Locate the cell with the specified text and output its [X, Y] center coordinate. 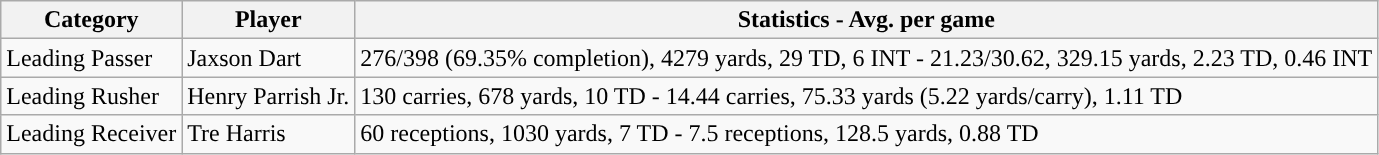
Leading Receiver [92, 134]
130 carries, 678 yards, 10 TD - 14.44 carries, 75.33 yards (5.22 yards/carry), 1.11 TD [866, 96]
276/398 (69.35% completion), 4279 yards, 29 TD, 6 INT - 21.23/30.62, 329.15 yards, 2.23 TD, 0.46 INT [866, 58]
Category [92, 20]
60 receptions, 1030 yards, 7 TD - 7.5 receptions, 128.5 yards, 0.88 TD [866, 134]
Tre Harris [268, 134]
Player [268, 20]
Henry Parrish Jr. [268, 96]
Jaxson Dart [268, 58]
Leading Passer [92, 58]
Statistics - Avg. per game [866, 20]
Leading Rusher [92, 96]
